Determine the (x, y) coordinate at the center of the cell enclosing the given text.  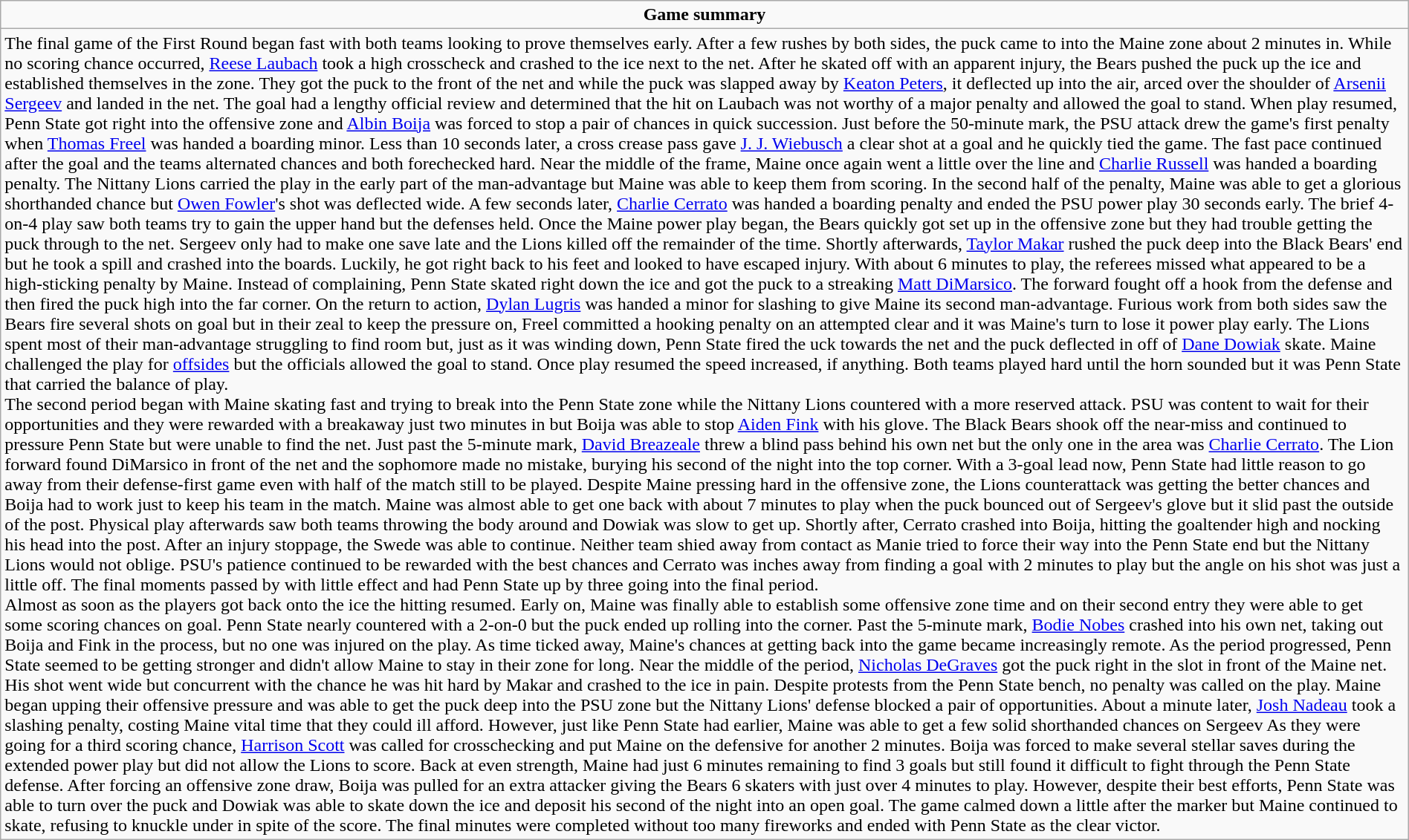
Game summary (704, 15)
